Scan for the cell matching the given text and deliver its (x, y) coordinate at center. 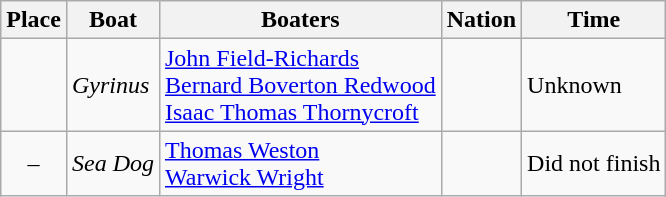
Boaters (300, 20)
Nation (481, 20)
John Field-Richards Bernard Boverton Redwood Isaac Thomas Thornycroft (300, 85)
Boat (112, 20)
Place (34, 20)
Gyrinus (112, 85)
Sea Dog (112, 164)
Thomas Weston Warwick Wright (300, 164)
– (34, 164)
Time (594, 20)
Unknown (594, 85)
Did not finish (594, 164)
